Return the (X, Y) coordinate for the center point of the cell that contains the specified text.  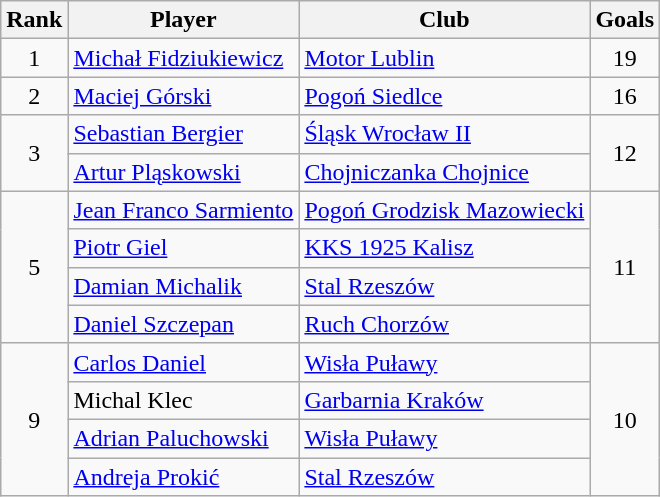
Player (184, 20)
Artur Pląskowski (184, 172)
1 (34, 58)
Maciej Górski (184, 96)
5 (34, 267)
19 (625, 58)
Damian Michalik (184, 286)
16 (625, 96)
Sebastian Bergier (184, 134)
Rank (34, 20)
Andreja Prokić (184, 477)
2 (34, 96)
Garbarnia Kraków (444, 400)
Piotr Giel (184, 248)
Carlos Daniel (184, 362)
12 (625, 153)
Daniel Szczepan (184, 324)
Michal Klec (184, 400)
9 (34, 419)
Śląsk Wrocław II (444, 134)
Motor Lublin (444, 58)
Pogoń Siedlce (444, 96)
10 (625, 419)
Pogoń Grodzisk Mazowiecki (444, 210)
Chojniczanka Chojnice (444, 172)
Goals (625, 20)
Adrian Paluchowski (184, 438)
Ruch Chorzów (444, 324)
Michał Fidziukiewicz (184, 58)
3 (34, 153)
11 (625, 267)
KKS 1925 Kalisz (444, 248)
Club (444, 20)
Jean Franco Sarmiento (184, 210)
